Detect which cell encompasses the target text, then output its [X, Y] center coordinate. 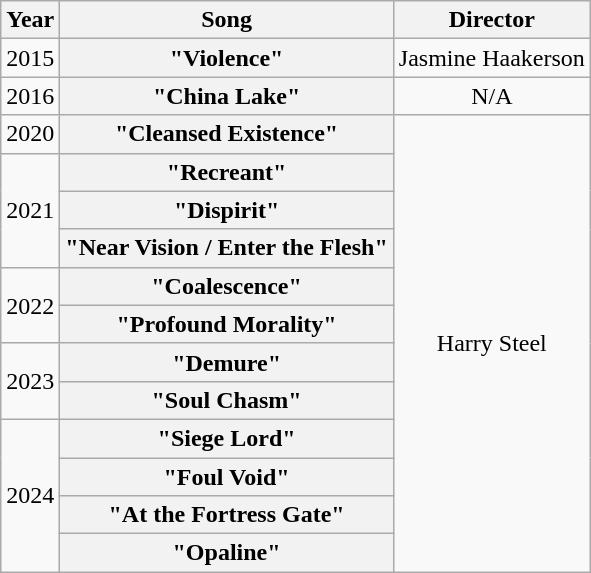
"Dispirit" [226, 210]
"Violence" [226, 58]
2023 [30, 381]
Song [226, 20]
"Demure" [226, 362]
2024 [30, 495]
Jasmine Haakerson [492, 58]
2021 [30, 210]
"Coalescence" [226, 286]
"Recreant" [226, 172]
Harry Steel [492, 344]
"Profound Morality" [226, 324]
2020 [30, 134]
Year [30, 20]
"Cleansed Existence" [226, 134]
2016 [30, 96]
N/A [492, 96]
Director [492, 20]
"Foul Void" [226, 477]
"Soul Chasm" [226, 400]
"At the Fortress Gate" [226, 515]
2015 [30, 58]
"China Lake" [226, 96]
"Opaline" [226, 553]
"Near Vision / Enter the Flesh" [226, 248]
"Siege Lord" [226, 438]
2022 [30, 305]
